Identify which cell holds the provided text, then report its (x, y) central coordinate. 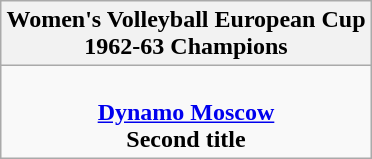
Dynamo Moscow Second title (186, 112)
Women's Volleyball European Cup 1962-63 Champions (186, 34)
